Locate the cell with the specified text and output its (x, y) center coordinate. 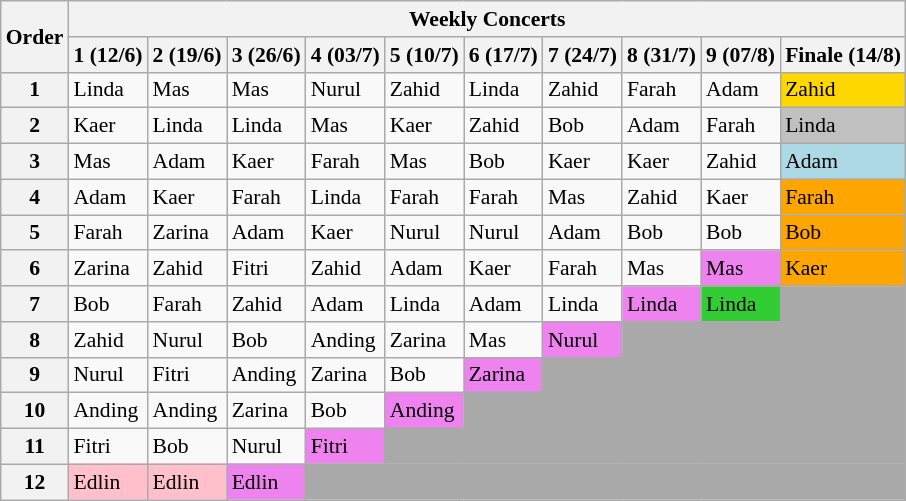
Weekly Concerts (487, 19)
1 (12/6) (108, 55)
9 (35, 375)
10 (35, 411)
4 (35, 197)
2 (19/6) (186, 55)
6 (35, 269)
7 (35, 304)
11 (35, 447)
4 (03/7) (346, 55)
2 (35, 126)
5 (35, 233)
Finale (14/8) (843, 55)
3 (26/6) (266, 55)
3 (35, 162)
6 (17/7) (504, 55)
8 (31/7) (662, 55)
Order (35, 36)
5 (10/7) (424, 55)
12 (35, 482)
8 (35, 340)
1 (35, 90)
9 (07/8) (740, 55)
7 (24/7) (582, 55)
